Pinpoint the cell where the given text exists, returning its [x, y] midpoint coordinate. 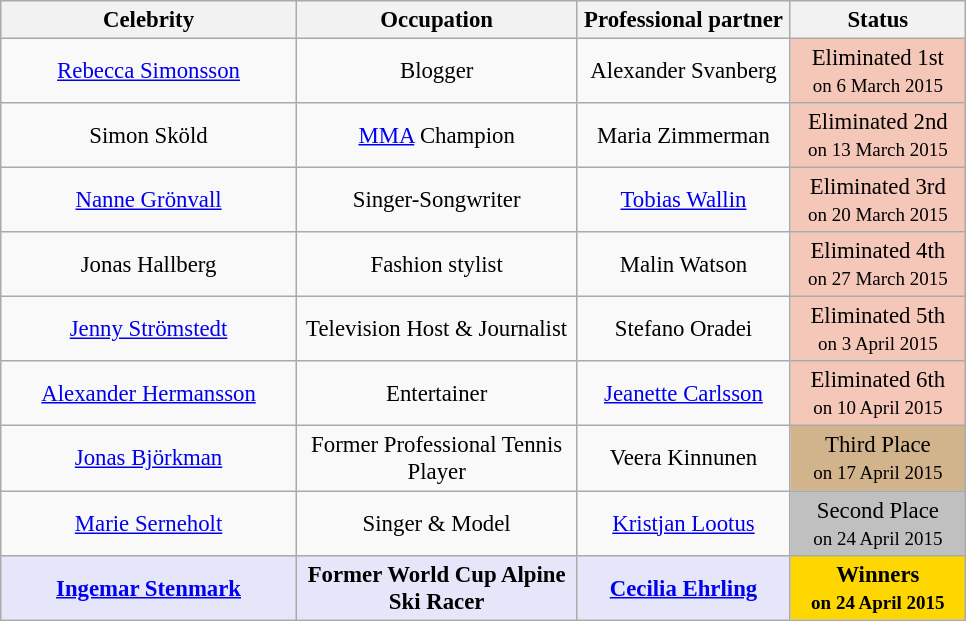
Stefano Oradei [684, 330]
Alexander Svanberg [684, 72]
Singer-Songwriter [436, 200]
Celebrity [149, 20]
Former World Cup Alpine Ski Racer [436, 588]
Simon Sköld [149, 136]
Fashion stylist [436, 264]
Television Host & Journalist [436, 330]
Malin Watson [684, 264]
Eliminated 3rdon 20 March 2015 [878, 200]
Eliminated 4thon 27 March 2015 [878, 264]
Alexander Hermansson [149, 394]
Eliminated 1ston 6 March 2015 [878, 72]
Jeanette Carlsson [684, 394]
Veera Kinnunen [684, 458]
Blogger [436, 72]
Second Placeon 24 April 2015 [878, 524]
Tobias Wallin [684, 200]
Occupation [436, 20]
Kristjan Lootus [684, 524]
Jonas Björkman [149, 458]
Marie Serneholt [149, 524]
Rebecca Simonsson [149, 72]
Nanne Grönvall [149, 200]
Entertainer [436, 394]
Eliminated 5thon 3 April 2015 [878, 330]
Status [878, 20]
Professional partner [684, 20]
Eliminated 6thon 10 April 2015 [878, 394]
Eliminated 2ndon 13 March 2015 [878, 136]
Winnerson 24 April 2015 [878, 588]
Jenny Strömstedt [149, 330]
Former Professional Tennis Player [436, 458]
Maria Zimmerman [684, 136]
MMA Champion [436, 136]
Singer & Model [436, 524]
Jonas Hallberg [149, 264]
Third Placeon 17 April 2015 [878, 458]
Ingemar Stenmark [149, 588]
Cecilia Ehrling [684, 588]
